Determine the [x, y] coordinate at the center of the cell enclosing the given text.  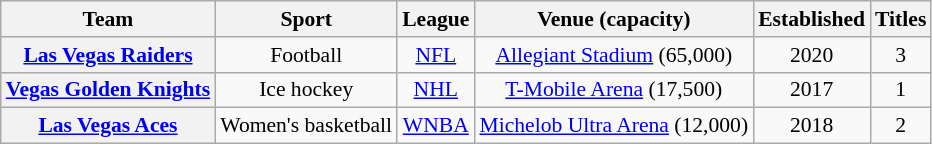
Allegiant Stadium (65,000) [614, 55]
Team [108, 19]
Sport [306, 19]
NFL [436, 55]
1 [900, 90]
T-Mobile Arena (17,500) [614, 90]
3 [900, 55]
Titles [900, 19]
Established [812, 19]
Ice hockey [306, 90]
2017 [812, 90]
2020 [812, 55]
2 [900, 126]
Venue (capacity) [614, 19]
NHL [436, 90]
Football [306, 55]
2018 [812, 126]
Las Vegas Raiders [108, 55]
WNBA [436, 126]
Vegas Golden Knights [108, 90]
Las Vegas Aces [108, 126]
Women's basketball [306, 126]
League [436, 19]
Michelob Ultra Arena (12,000) [614, 126]
